For the text-containing cell, return its midpoint in [X, Y] coordinate format. 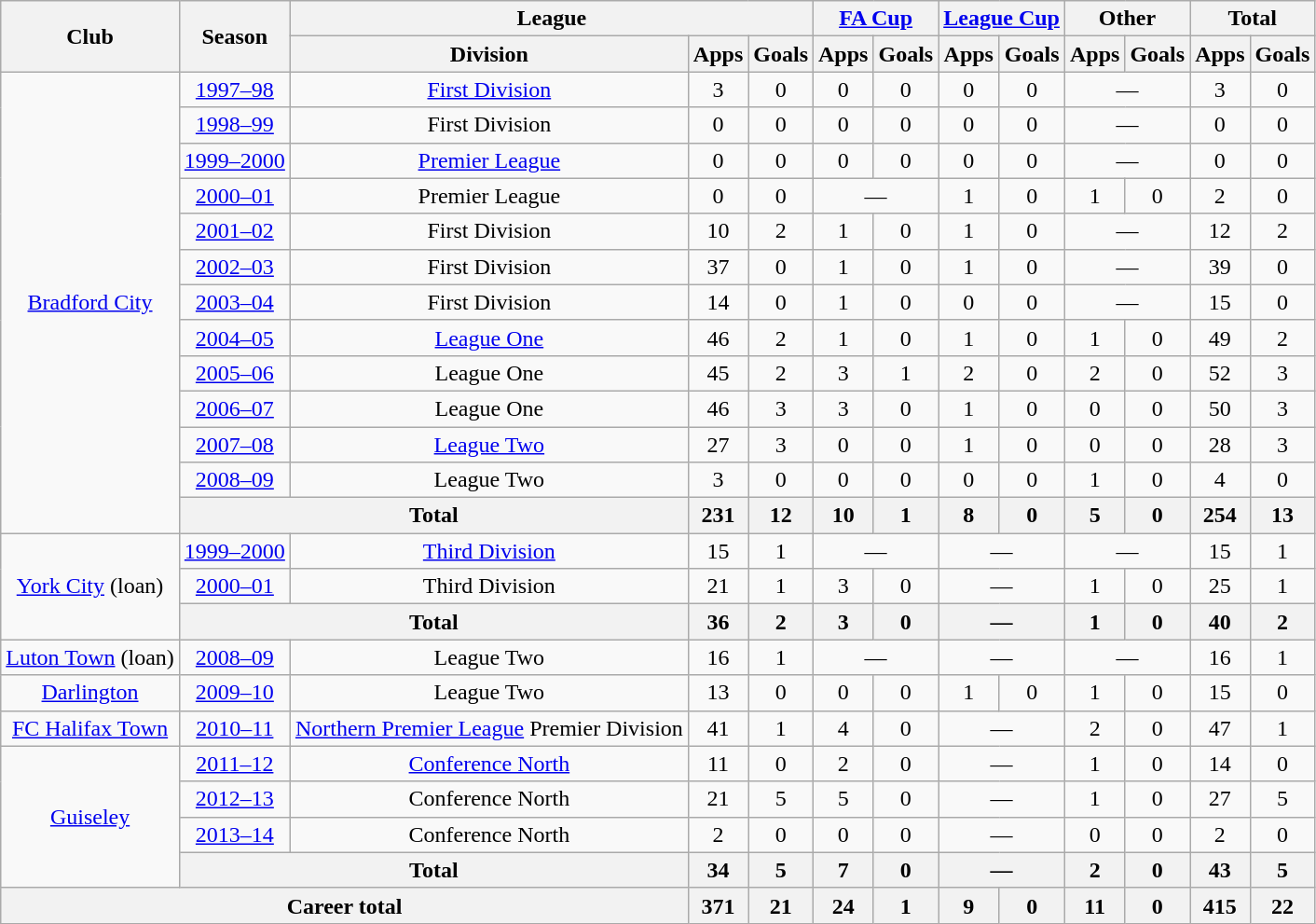
40 [1220, 622]
2006–07 [235, 408]
Other [1127, 19]
2002–03 [235, 267]
2003–04 [235, 302]
2001–02 [235, 231]
254 [1220, 516]
50 [1220, 408]
League [552, 19]
2013–14 [235, 834]
1997–98 [235, 90]
FA Cup [876, 19]
49 [1220, 338]
2004–05 [235, 338]
League Cup [1002, 19]
Northern Premier League Premier Division [488, 728]
28 [1220, 445]
Season [235, 36]
York City (loan) [90, 586]
22 [1282, 905]
Darlington [90, 693]
2011–12 [235, 764]
41 [718, 728]
Division [488, 54]
2005–06 [235, 373]
52 [1220, 373]
FC Halifax Town [90, 728]
Club [90, 36]
39 [1220, 267]
24 [843, 905]
7 [843, 870]
2012–13 [235, 799]
8 [969, 516]
371 [718, 905]
Bradford City [90, 302]
9 [969, 905]
2007–08 [235, 445]
47 [1220, 728]
Guiseley [90, 817]
45 [718, 373]
34 [718, 870]
Luton Town (loan) [90, 657]
2010–11 [235, 728]
37 [718, 267]
43 [1220, 870]
25 [1220, 586]
231 [718, 516]
415 [1220, 905]
Career total [345, 905]
2009–10 [235, 693]
36 [718, 622]
1998–99 [235, 125]
